Scan for the cell matching the given text and deliver its [X, Y] coordinate at center. 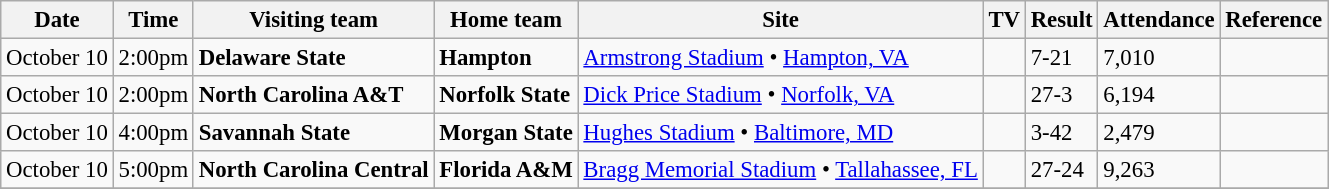
6,194 [1159, 95]
2,479 [1159, 133]
27-24 [1062, 170]
Savannah State [314, 133]
7-21 [1062, 58]
North Carolina Central [314, 170]
Delaware State [314, 58]
Hampton [506, 58]
Home team [506, 20]
Hughes Stadium • Baltimore, MD [780, 133]
7,010 [1159, 58]
Date [57, 20]
Result [1062, 20]
Time [153, 20]
3-42 [1062, 133]
Reference [1274, 20]
North Carolina A&T [314, 95]
5:00pm [153, 170]
Armstrong Stadium • Hampton, VA [780, 58]
9,263 [1159, 170]
Bragg Memorial Stadium • Tallahassee, FL [780, 170]
Norfolk State [506, 95]
27-3 [1062, 95]
Florida A&M [506, 170]
Attendance [1159, 20]
Visiting team [314, 20]
TV [1004, 20]
4:00pm [153, 133]
Dick Price Stadium • Norfolk, VA [780, 95]
Morgan State [506, 133]
Site [780, 20]
